Provide the [X, Y] coordinate of the cell's center where the given text is located.  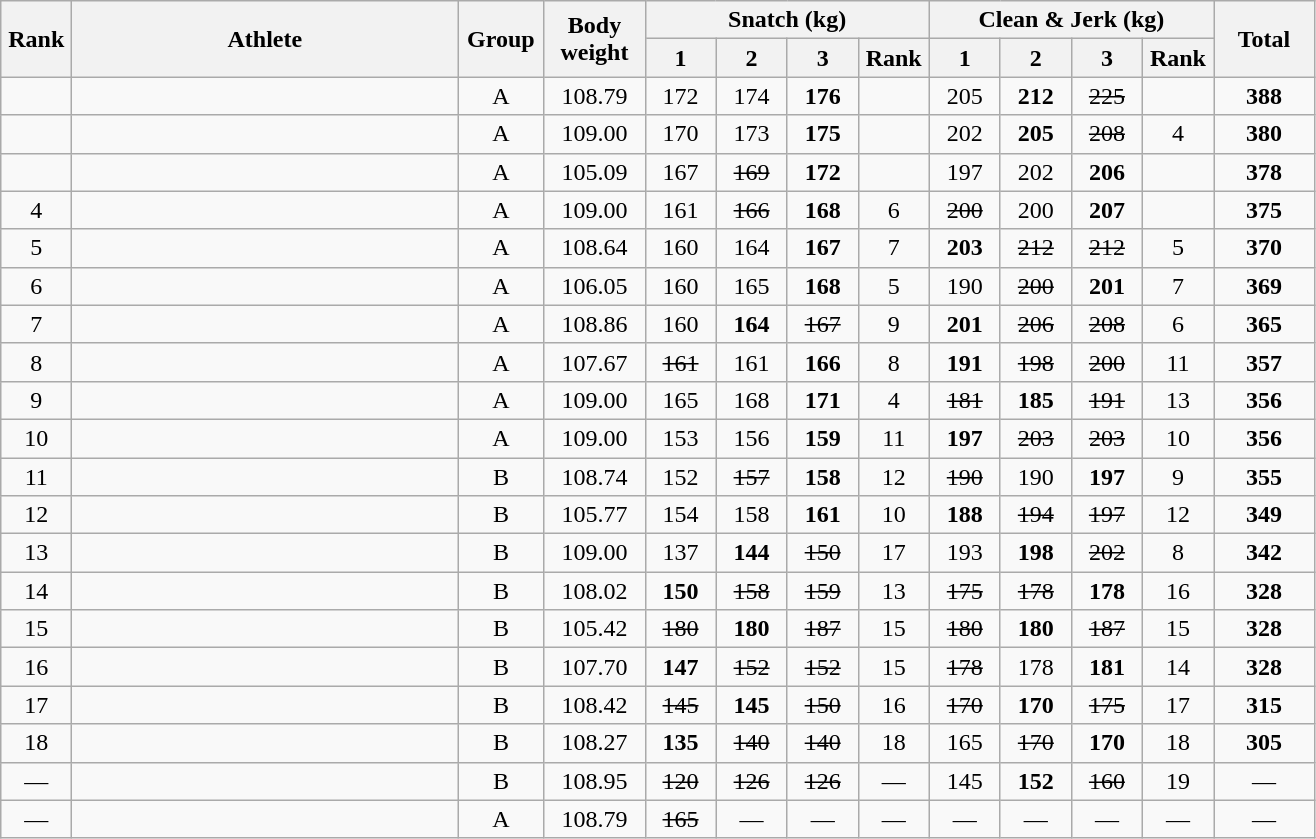
108.86 [594, 324]
108.95 [594, 781]
144 [752, 553]
108.27 [594, 743]
194 [1036, 515]
106.05 [594, 286]
107.70 [594, 667]
108.42 [594, 705]
193 [964, 553]
357 [1264, 362]
342 [1264, 553]
19 [1178, 781]
Athlete [265, 39]
108.02 [594, 591]
107.67 [594, 362]
225 [1106, 96]
305 [1264, 743]
Body weight [594, 39]
108.74 [594, 477]
365 [1264, 324]
154 [680, 515]
105.09 [594, 172]
176 [822, 96]
135 [680, 743]
380 [1264, 134]
171 [822, 400]
105.42 [594, 629]
Total [1264, 39]
185 [1036, 400]
Clean & Jerk (kg) [1071, 20]
370 [1264, 248]
Group [501, 39]
153 [680, 438]
378 [1264, 172]
108.64 [594, 248]
188 [964, 515]
157 [752, 477]
388 [1264, 96]
315 [1264, 705]
Snatch (kg) [787, 20]
173 [752, 134]
169 [752, 172]
349 [1264, 515]
355 [1264, 477]
120 [680, 781]
369 [1264, 286]
147 [680, 667]
375 [1264, 210]
174 [752, 96]
207 [1106, 210]
105.77 [594, 515]
156 [752, 438]
137 [680, 553]
